Locate the cell with the specified text and output its (x, y) center coordinate. 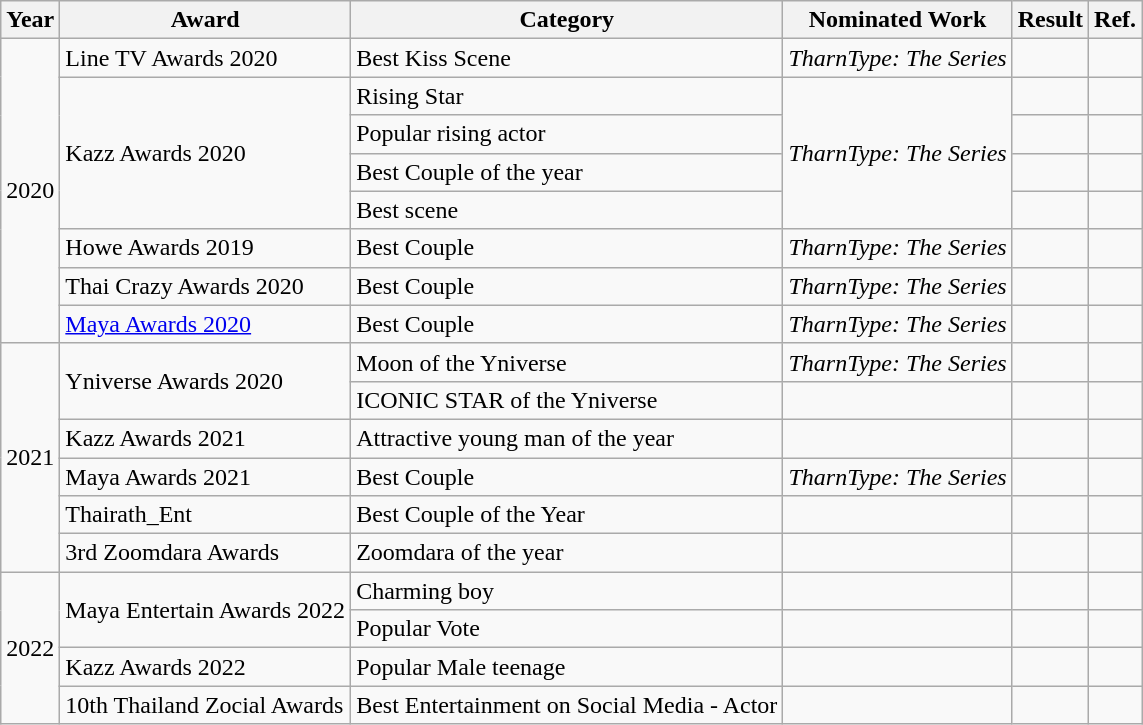
2020 (30, 191)
Popular Male teenage (567, 667)
Kazz Awards 2021 (206, 438)
Thairath_Ent (206, 515)
Yniverse Awards 2020 (206, 381)
3rd Zoomdara Awards (206, 553)
2021 (30, 457)
Rising Star (567, 96)
Moon of the Yniverse (567, 362)
Charming boy (567, 591)
Result (1050, 20)
Attractive young man of the year (567, 438)
Zoomdara of the year (567, 553)
Year (30, 20)
Maya Awards 2020 (206, 324)
Nominated Work (898, 20)
Kazz Awards 2022 (206, 667)
Best Entertainment on Social Media - Actor (567, 705)
ICONIC STAR of the Yniverse (567, 400)
Best Couple of the Year (567, 515)
Line TV Awards 2020 (206, 58)
Howe Awards 2019 (206, 248)
Best Kiss Scene (567, 58)
Best Couple of the year (567, 172)
10th Thailand Zocial Awards (206, 705)
Best scene (567, 210)
Category (567, 20)
Thai Crazy Awards 2020 (206, 286)
Popular rising actor (567, 134)
Maya Awards 2021 (206, 477)
Kazz Awards 2020 (206, 153)
2022 (30, 648)
Ref. (1116, 20)
Award (206, 20)
Maya Entertain Awards 2022 (206, 610)
Popular Vote (567, 629)
